Output the [x, y] coordinate of the center of the cell containing the given text.  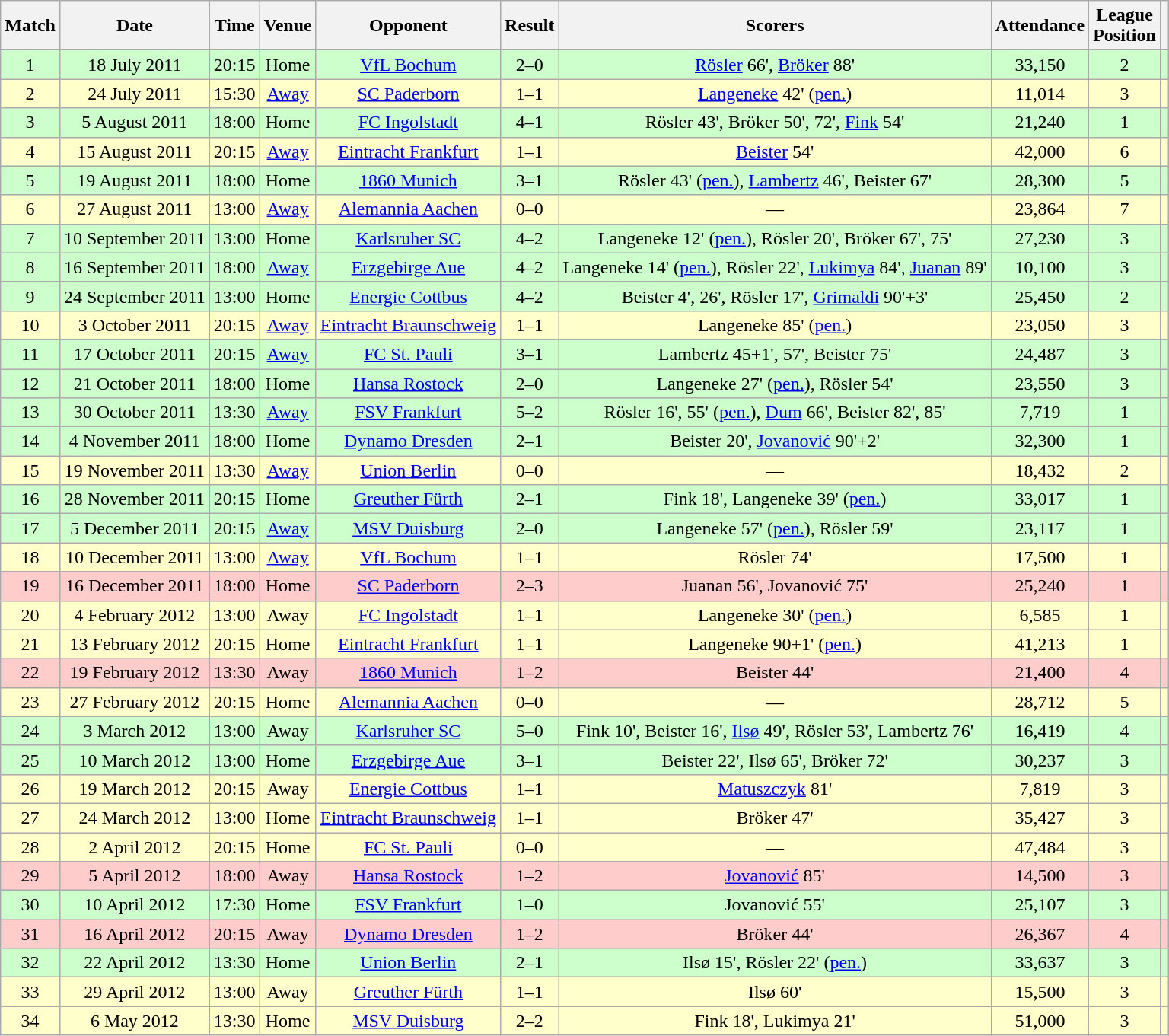
33,150 [1040, 65]
Scorers [775, 26]
Attendance [1040, 26]
5 August 2011 [134, 123]
31 [30, 934]
Beister 20', Jovanović 90'+2' [775, 441]
24 July 2011 [134, 94]
30 October 2011 [134, 413]
15,500 [1040, 992]
16 [30, 499]
18,432 [1040, 470]
2–3 [530, 586]
19 August 2011 [134, 180]
Bröker 44' [775, 934]
26 [30, 789]
11,014 [1040, 94]
3 October 2011 [134, 325]
Langeneke 42' (pen.) [775, 94]
29 [30, 876]
33,637 [1040, 963]
15:30 [234, 94]
Bröker 47' [775, 818]
16 September 2011 [134, 267]
Result [530, 26]
Rösler 66', Bröker 88' [775, 65]
Beister 44' [775, 673]
32,300 [1040, 441]
10 March 2012 [134, 760]
23,050 [1040, 325]
25,240 [1040, 586]
28 [30, 847]
19 February 2012 [134, 673]
42,000 [1040, 151]
Match [30, 26]
4 February 2012 [134, 615]
13 [30, 413]
Rösler 43', Bröker 50', 72', Fink 54' [775, 123]
13 February 2012 [134, 644]
Rösler 16', 55' (pen.), Dum 66', Beister 82', 85' [775, 413]
14,500 [1040, 876]
27 February 2012 [134, 702]
28 November 2011 [134, 499]
Venue [288, 26]
Ilsø 15', Rösler 22' (pen.) [775, 963]
Lambertz 45+1', 57', Beister 75' [775, 354]
19 [30, 586]
6 May 2012 [134, 1021]
16 December 2011 [134, 586]
9 [30, 296]
10 April 2012 [134, 905]
51,000 [1040, 1021]
35,427 [1040, 818]
LeaguePosition [1125, 26]
17:30 [234, 905]
26,367 [1040, 934]
33,017 [1040, 499]
3 March 2012 [134, 731]
24,487 [1040, 354]
Langeneke 90+1' (pen.) [775, 644]
20 [30, 615]
23,117 [1040, 528]
10 [30, 325]
24 March 2012 [134, 818]
2–2 [530, 1021]
Fink 18', Langeneke 39' (pen.) [775, 499]
Rösler 43' (pen.), Lambertz 46', Beister 67' [775, 180]
21,400 [1040, 673]
Ilsø 60' [775, 992]
47,484 [1040, 847]
Langeneke 14' (pen.), Rösler 22', Lukimya 84', Juanan 89' [775, 267]
23,864 [1040, 209]
21 [30, 644]
Jovanović 55' [775, 905]
Beister 4', 26', Rösler 17', Grimaldi 90'+3' [775, 296]
21 October 2011 [134, 383]
34 [30, 1021]
25 [30, 760]
30 [30, 905]
24 September 2011 [134, 296]
18 July 2011 [134, 65]
27 [30, 818]
10 September 2011 [134, 238]
1–0 [530, 905]
5–0 [530, 731]
22 April 2012 [134, 963]
22 [30, 673]
27,230 [1040, 238]
5 December 2011 [134, 528]
33 [30, 992]
15 August 2011 [134, 151]
Date [134, 26]
28,300 [1040, 180]
Fink 10', Beister 16', Ilsø 49', Rösler 53', Lambertz 76' [775, 731]
23 [30, 702]
4–1 [530, 123]
Juanan 56', Jovanović 75' [775, 586]
11 [30, 354]
4 November 2011 [134, 441]
29 April 2012 [134, 992]
Matuszczyk 81' [775, 789]
Beister 22', Ilsø 65', Bröker 72' [775, 760]
16 April 2012 [134, 934]
Langeneke 12' (pen.), Rösler 20', Bröker 67', 75' [775, 238]
30,237 [1040, 760]
8 [30, 267]
Fink 18', Lukimya 21' [775, 1021]
25,450 [1040, 296]
5–2 [530, 413]
Langeneke 27' (pen.), Rösler 54' [775, 383]
15 [30, 470]
5 April 2012 [134, 876]
2 April 2012 [134, 847]
Langeneke 57' (pen.), Rösler 59' [775, 528]
19 March 2012 [134, 789]
28,712 [1040, 702]
17 [30, 528]
Rösler 74' [775, 557]
6,585 [1040, 615]
Jovanović 85' [775, 876]
Opponent [408, 26]
16,419 [1040, 731]
23,550 [1040, 383]
10 December 2011 [134, 557]
7,719 [1040, 413]
7,819 [1040, 789]
25,107 [1040, 905]
17,500 [1040, 557]
Beister 54' [775, 151]
24 [30, 731]
Time [234, 26]
18 [30, 557]
19 November 2011 [134, 470]
Langeneke 30' (pen.) [775, 615]
Langeneke 85' (pen.) [775, 325]
32 [30, 963]
41,213 [1040, 644]
12 [30, 383]
14 [30, 441]
27 August 2011 [134, 209]
21,240 [1040, 123]
10,100 [1040, 267]
17 October 2011 [134, 354]
